Extract the (x, y) coordinate from the center of the cell holding the provided text.  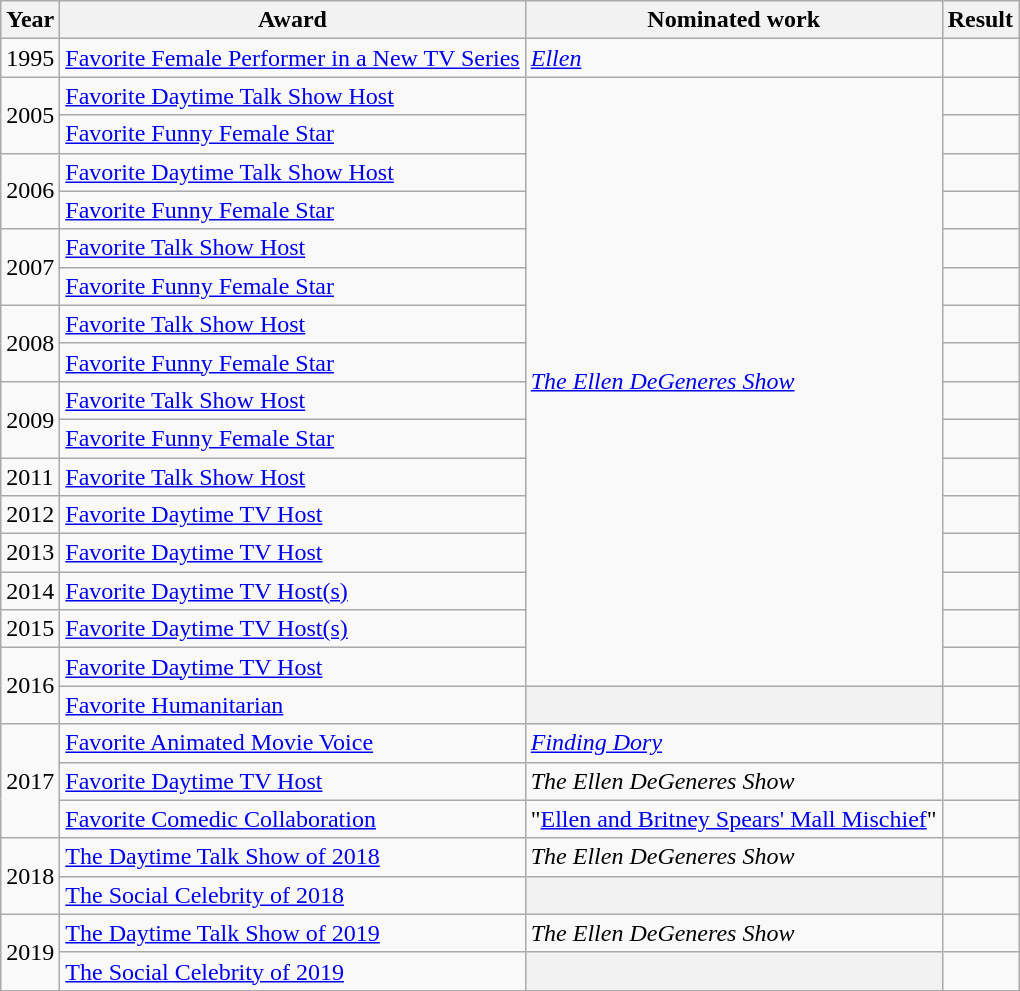
2006 (30, 191)
1995 (30, 58)
2005 (30, 115)
Ellen (734, 58)
2017 (30, 781)
2012 (30, 515)
"Ellen and Britney Spears' Mall Mischief" (734, 819)
2007 (30, 267)
The Social Celebrity of 2018 (292, 895)
The Daytime Talk Show of 2018 (292, 857)
2008 (30, 343)
Year (30, 20)
2015 (30, 629)
Favorite Animated Movie Voice (292, 743)
Result (980, 20)
2019 (30, 952)
Favorite Humanitarian (292, 705)
2009 (30, 419)
Nominated work (734, 20)
Award (292, 20)
Favorite Female Performer in a New TV Series (292, 58)
Favorite Comedic Collaboration (292, 819)
Finding Dory (734, 743)
2013 (30, 553)
2011 (30, 477)
2018 (30, 876)
The Daytime Talk Show of 2019 (292, 933)
2014 (30, 591)
2016 (30, 686)
The Social Celebrity of 2019 (292, 971)
